Output the [X, Y] coordinate of the center of the cell containing the given text.  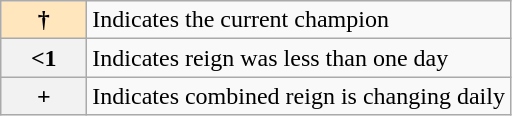
Indicates reign was less than one day [299, 58]
† [44, 20]
Indicates combined reign is changing daily [299, 96]
Indicates the current champion [299, 20]
<1 [44, 58]
+ [44, 96]
